Provide the (x, y) coordinate of the cell's center where the given text is located.  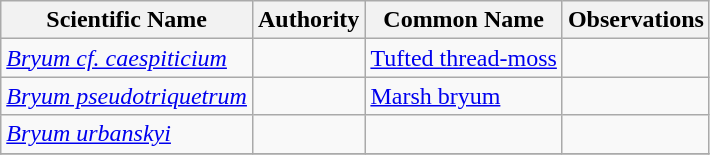
Authority (308, 20)
Bryum cf. caespiticium (127, 58)
Observations (636, 20)
Common Name (464, 20)
Bryum urbanskyi (127, 134)
Marsh bryum (464, 96)
Scientific Name (127, 20)
Bryum pseudotriquetrum (127, 96)
Tufted thread-moss (464, 58)
